From the cell containing the given text, extract its center point as (x, y) coordinate. 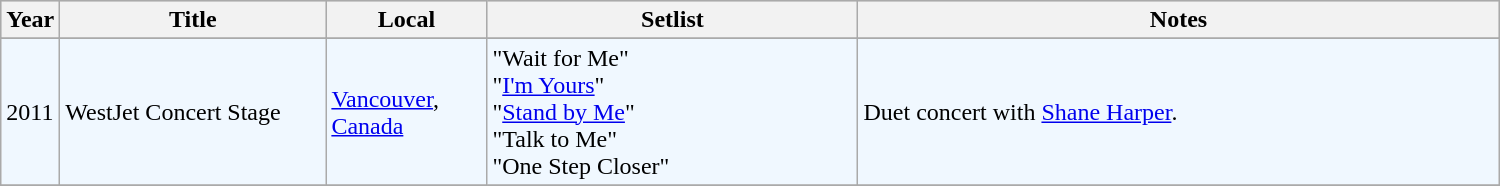
Duet concert with Shane Harper. (1178, 112)
Year (30, 20)
Title (193, 20)
Setlist (672, 20)
WestJet Concert Stage (193, 112)
"Wait for Me""I'm Yours""Stand by Me""Talk to Me" "One Step Closer" (672, 112)
2011 (30, 112)
Notes (1178, 20)
Vancouver, Canada (406, 112)
Local (406, 20)
